Return (x, y) of the center of cell containing provided text 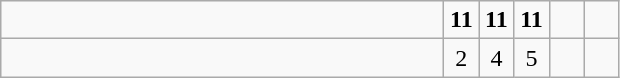
2 (462, 58)
5 (532, 58)
4 (496, 58)
